Determine the (x, y) coordinate at the center of the cell enclosing the given text.  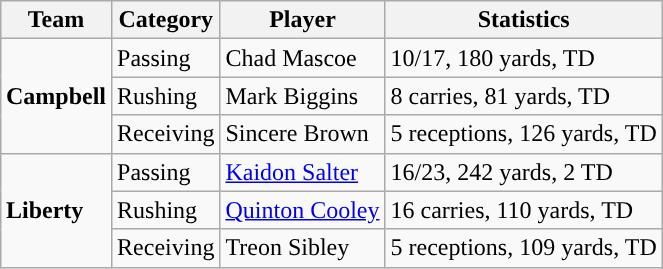
Category (166, 20)
5 receptions, 126 yards, TD (524, 134)
Chad Mascoe (302, 58)
Statistics (524, 20)
Treon Sibley (302, 248)
Quinton Cooley (302, 210)
5 receptions, 109 yards, TD (524, 248)
Player (302, 20)
16/23, 242 yards, 2 TD (524, 172)
10/17, 180 yards, TD (524, 58)
Team (56, 20)
Sincere Brown (302, 134)
Kaidon Salter (302, 172)
Campbell (56, 96)
16 carries, 110 yards, TD (524, 210)
Mark Biggins (302, 96)
Liberty (56, 210)
8 carries, 81 yards, TD (524, 96)
